Return (X, Y) of the center of cell containing provided text 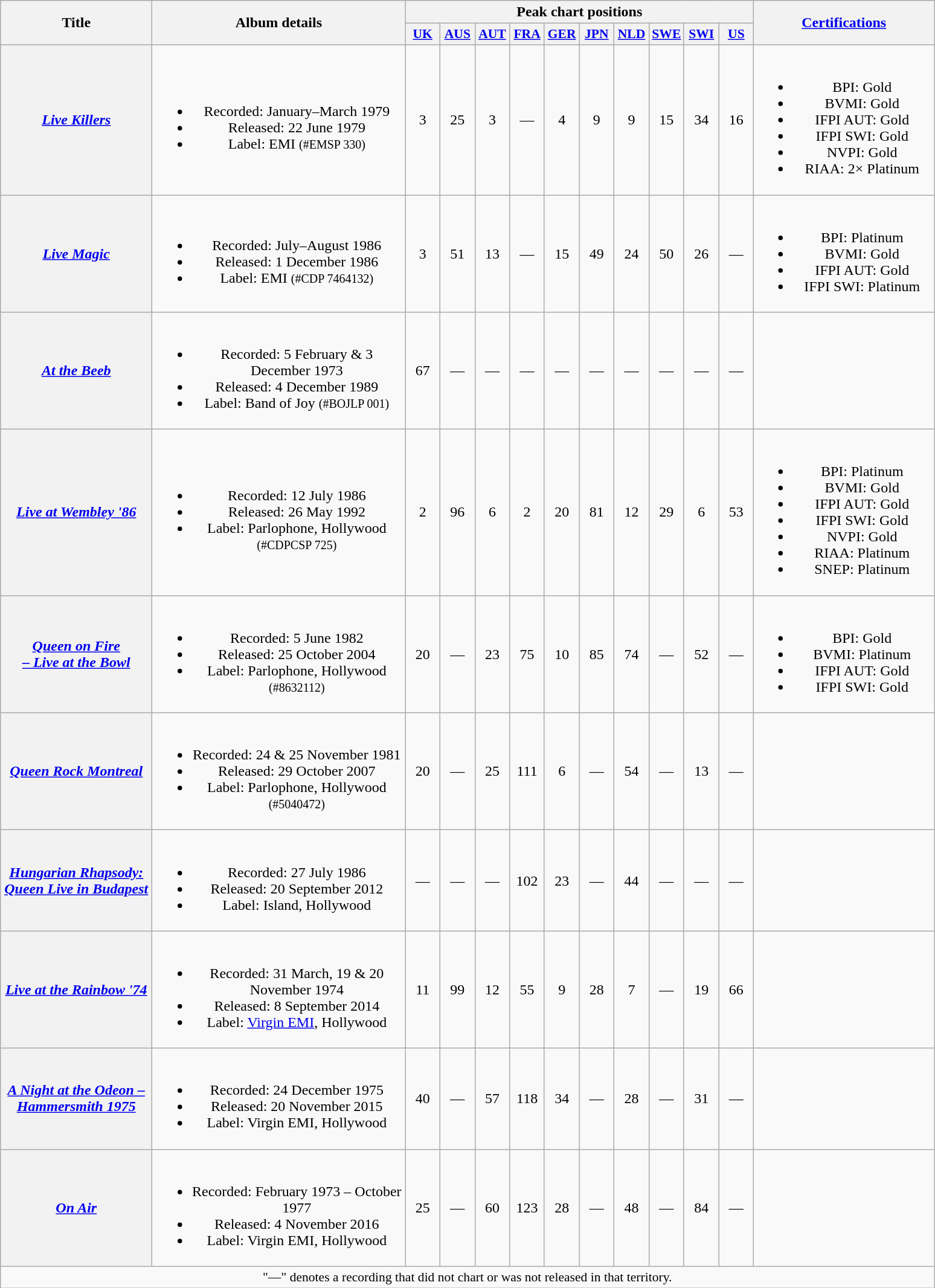
31 (701, 1098)
Title (76, 23)
57 (492, 1098)
UK (423, 34)
Queen on Fire– Live at the Bowl (76, 654)
16 (736, 120)
24 (632, 253)
SWE (666, 34)
96 (458, 512)
Album details (279, 23)
52 (701, 654)
53 (736, 512)
49 (597, 253)
4 (562, 120)
AUT (492, 34)
29 (666, 512)
BPI: PlatinumBVMI: GoldIFPI AUT: GoldIFPI SWI: Platinum (844, 253)
67 (423, 371)
102 (527, 881)
111 (527, 771)
11 (423, 990)
NLD (632, 34)
Recorded: 5 June 1982Released: 25 October 2004Label: Parlophone, Hollywood (#8632112) (279, 654)
118 (527, 1098)
FRA (527, 34)
75 (527, 654)
60 (492, 1208)
Recorded: 31 March, 19 & 20 November 1974Released: 8 September 2014Label: Virgin EMI, Hollywood (279, 990)
On Air (76, 1208)
66 (736, 990)
Recorded: July–August 1986Released: 1 December 1986Label: EMI (#CDP 7464132) (279, 253)
84 (701, 1208)
Hungarian Rhapsody: Queen Live in Budapest (76, 881)
Live at Wembley '86 (76, 512)
BPI: GoldBVMI: PlatinumIFPI AUT: GoldIFPI SWI: Gold (844, 654)
7 (632, 990)
Queen Rock Montreal (76, 771)
Recorded: 24 December 1975Released: 20 November 2015Label: Virgin EMI, Hollywood (279, 1098)
19 (701, 990)
74 (632, 654)
26 (701, 253)
99 (458, 990)
Recorded: 5 February & 3 December 1973Released: 4 December 1989Label: Band of Joy (#BOJLP 001) (279, 371)
AUS (458, 34)
"—" denotes a recording that did not chart or was not released in that territory. (467, 1277)
Recorded: 27 July 1986Released: 20 September 2012Label: Island, Hollywood (279, 881)
GER (562, 34)
SWI (701, 34)
Recorded: 24 & 25 November 1981Released: 29 October 2007Label: Parlophone, Hollywood (#5040472) (279, 771)
JPN (597, 34)
Recorded: February 1973 – October 1977Released: 4 November 2016Label: Virgin EMI, Hollywood (279, 1208)
123 (527, 1208)
Recorded: 12 July 1986Released: 26 May 1992Label: Parlophone, Hollywood (#CDPCSP 725) (279, 512)
85 (597, 654)
81 (597, 512)
50 (666, 253)
44 (632, 881)
54 (632, 771)
55 (527, 990)
US (736, 34)
Live at the Rainbow '74 (76, 990)
Recorded: January–March 1979Released: 22 June 1979Label: EMI (#EMSP 330) (279, 120)
A Night at the Odeon – Hammersmith 1975 (76, 1098)
40 (423, 1098)
Peak chart positions (580, 12)
Live Killers (76, 120)
BPI: GoldBVMI: GoldIFPI AUT: GoldIFPI SWI: GoldNVPI: GoldRIAA: 2× Platinum (844, 120)
At the Beeb (76, 371)
Live Magic (76, 253)
Certifications (844, 23)
10 (562, 654)
51 (458, 253)
BPI: PlatinumBVMI: GoldIFPI AUT: GoldIFPI SWI: GoldNVPI: GoldRIAA: PlatinumSNEP: Platinum (844, 512)
48 (632, 1208)
